Find where the given text appears and provide that cell's center as (x, y) coordinate. 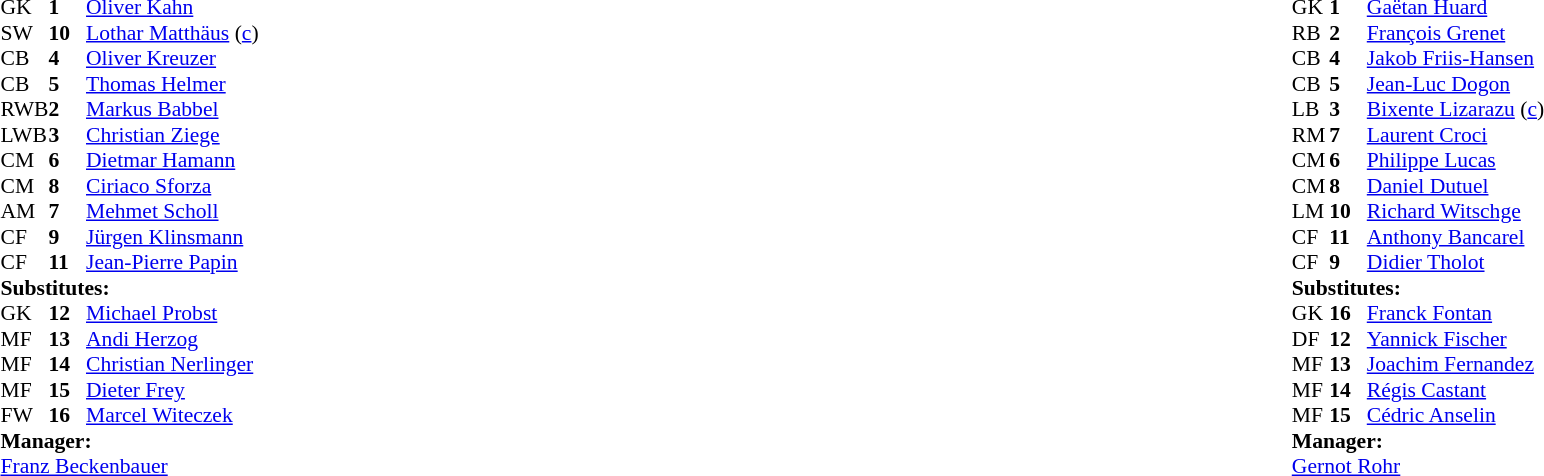
Jean-Pierre Papin (172, 263)
FW (24, 415)
Didier Tholot (1456, 263)
Yannick Fischer (1456, 339)
LB (1311, 109)
LM (1311, 211)
Anthony Bancarel (1456, 237)
Jürgen Klinsmann (172, 237)
Jean-Luc Dogon (1456, 84)
Ciriaco Sforza (172, 186)
RM (1311, 135)
Cédric Anselin (1456, 415)
Bixente Lizarazu (c) (1456, 109)
Jakob Friis-Hansen (1456, 59)
Markus Babbel (172, 109)
Christian Ziege (172, 135)
Richard Witschge (1456, 211)
Philippe Lucas (1456, 161)
Marcel Witeczek (172, 415)
Lothar Matthäus (c) (172, 33)
Mehmet Scholl (172, 211)
RB (1311, 33)
Laurent Croci (1456, 135)
Christian Nerlinger (172, 365)
Joachim Fernandez (1456, 365)
DF (1311, 339)
RWB (24, 109)
Régis Castant (1456, 390)
Dietmar Hamann (172, 161)
Thomas Helmer (172, 84)
Franck Fontan (1456, 313)
Andi Herzog (172, 339)
LWB (24, 135)
Daniel Dutuel (1456, 186)
AM (24, 211)
François Grenet (1456, 33)
SW (24, 33)
Oliver Kreuzer (172, 59)
Michael Probst (172, 313)
Dieter Frey (172, 390)
